Scan for the cell matching the given text and deliver its [X, Y] coordinate at center. 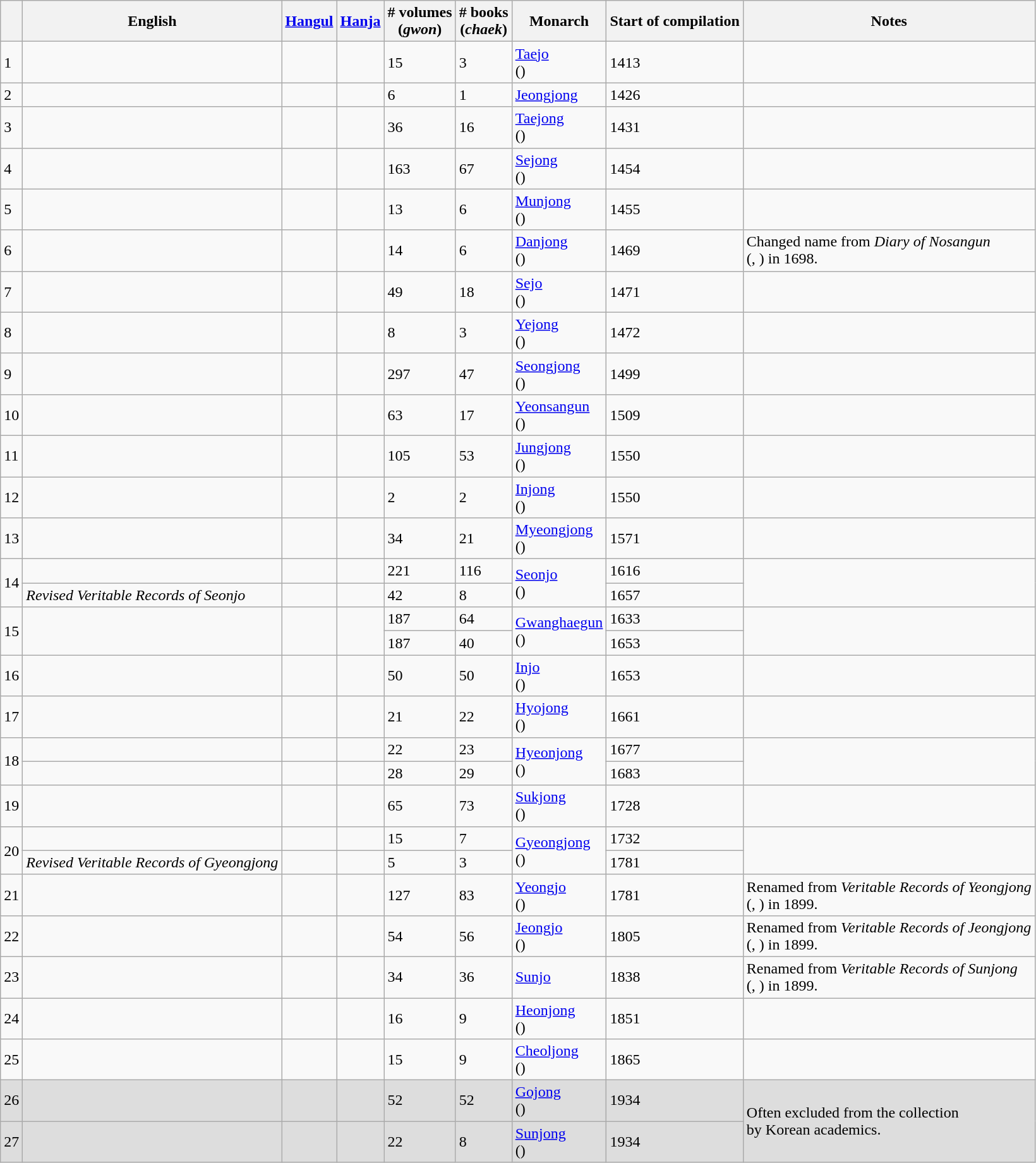
27 [11, 1142]
1472 [675, 332]
53 [484, 456]
Taejo() [559, 62]
Hangul [310, 21]
10 [11, 414]
Hyojong() [559, 716]
Hanja [360, 21]
Jeongjong [559, 95]
Gwanghaegun() [559, 631]
Cheoljong() [559, 1060]
1413 [675, 62]
1728 [675, 806]
Munjong() [559, 210]
1677 [675, 749]
26 [11, 1100]
4 [11, 168]
42 [419, 595]
116 [484, 571]
28 [419, 773]
11 [11, 456]
1499 [675, 374]
Injo() [559, 676]
# books(chaek) [484, 21]
1683 [675, 773]
67 [484, 168]
163 [419, 168]
73 [484, 806]
56 [484, 936]
Heonjong() [559, 1018]
65 [419, 806]
1732 [675, 838]
1471 [675, 292]
# volumes(gwon) [419, 21]
Sunjo [559, 977]
1469 [675, 250]
Yejong() [559, 332]
Seonjo() [559, 583]
1509 [675, 414]
Taejong() [559, 128]
40 [484, 643]
Revised Veritable Records of Gyeongjong [152, 862]
Hyeonjong() [559, 761]
1454 [675, 168]
1805 [675, 936]
63 [419, 414]
Myeongjong() [559, 538]
Jeongjo() [559, 936]
127 [419, 895]
Sejo() [559, 292]
Jungjong() [559, 456]
1426 [675, 95]
29 [484, 773]
Yeonsangun() [559, 414]
Sukjong() [559, 806]
1851 [675, 1018]
1633 [675, 619]
24 [11, 1018]
Yeongjo() [559, 895]
English [152, 21]
64 [484, 619]
Seongjong() [559, 374]
20 [11, 850]
Changed name from Diary of Nosangun (, ) in 1698. [889, 250]
Start of compilation [675, 21]
105 [419, 456]
1661 [675, 716]
1865 [675, 1060]
Injong() [559, 497]
Notes [889, 21]
1616 [675, 571]
Renamed from Veritable Records of Jeongjong (, ) in 1899. [889, 936]
47 [484, 374]
Often excluded from the collection by Korean academics. [889, 1121]
Renamed from Veritable Records of Yeongjong (, ) in 1899. [889, 895]
Revised Veritable Records of Seonjo [152, 595]
Sejong() [559, 168]
297 [419, 374]
25 [11, 1060]
Sunjong() [559, 1142]
Gojong() [559, 1100]
19 [11, 806]
1571 [675, 538]
221 [419, 571]
83 [484, 895]
49 [419, 292]
1838 [675, 977]
12 [11, 497]
Gyeongjong() [559, 850]
Renamed from Veritable Records of Sunjong (, ) in 1899. [889, 977]
1455 [675, 210]
Monarch [559, 21]
1657 [675, 595]
54 [419, 936]
Danjong() [559, 250]
1431 [675, 128]
